Provide the (X, Y) coordinate of the cell's center where the given text is located.  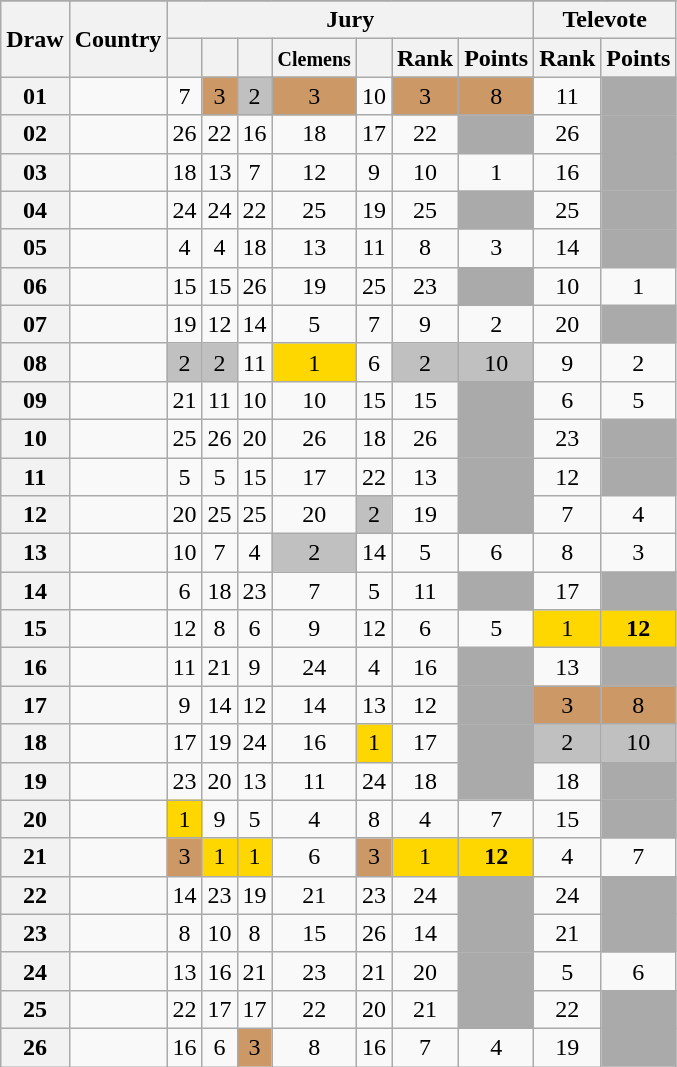
Jury (350, 20)
Draw (35, 39)
07 (35, 324)
06 (35, 286)
02 (35, 134)
Televote (605, 20)
Clemens (314, 58)
04 (35, 210)
03 (35, 172)
05 (35, 248)
09 (35, 400)
08 (35, 362)
01 (35, 96)
Country (118, 39)
